Identify which cell holds the provided text, then report its [x, y] central coordinate. 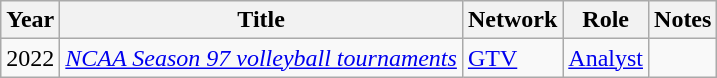
Role [606, 20]
Notes [683, 20]
Year [30, 20]
Title [262, 20]
2022 [30, 58]
GTV [512, 58]
Network [512, 20]
Analyst [606, 58]
NCAA Season 97 volleyball tournaments [262, 58]
